Return [x, y] of the center of cell containing provided text 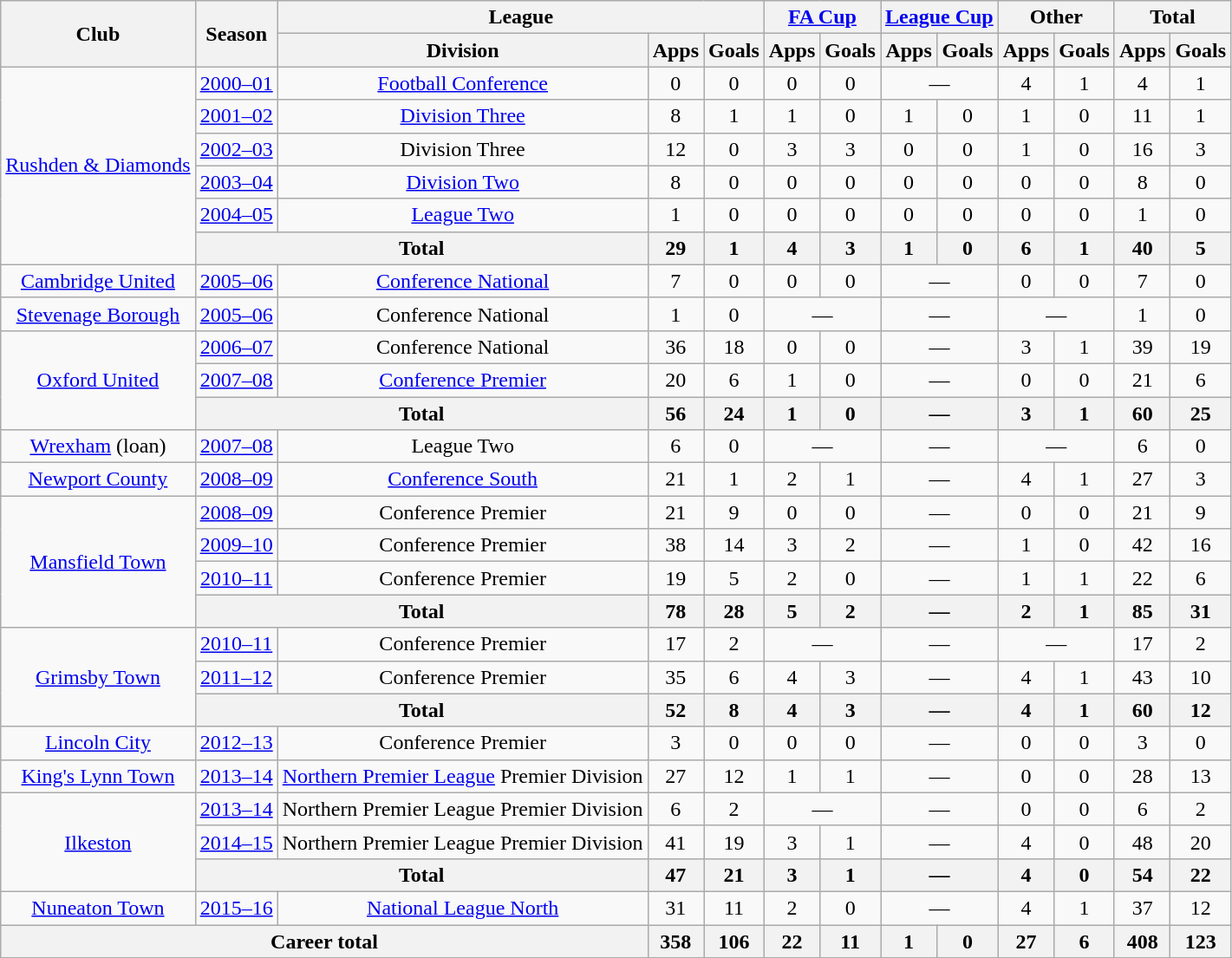
38 [675, 545]
Oxford United [98, 380]
2004–05 [236, 215]
League [520, 17]
Lincoln City [98, 743]
Club [98, 34]
358 [675, 941]
National League North [463, 908]
36 [675, 347]
78 [675, 611]
2012–13 [236, 743]
Stevenage Borough [98, 314]
Newport County [98, 479]
2015–16 [236, 908]
85 [1142, 611]
10 [1201, 677]
18 [734, 347]
FA Cup [822, 17]
56 [675, 414]
Career total [324, 941]
Grimsby Town [98, 677]
48 [1142, 842]
2014–15 [236, 842]
King's Lynn Town [98, 776]
Nuneaton Town [98, 908]
43 [1142, 677]
Football Conference [463, 83]
Cambridge United [98, 281]
54 [1142, 875]
2009–10 [236, 545]
29 [675, 248]
Ilkeston [98, 842]
39 [1142, 347]
24 [734, 414]
2006–07 [236, 347]
Conference South [463, 479]
2000–01 [236, 83]
Season [236, 34]
42 [1142, 545]
2011–12 [236, 677]
106 [734, 941]
123 [1201, 941]
Other [1056, 17]
52 [675, 710]
41 [675, 842]
Wrexham (loan) [98, 446]
Mansfield Town [98, 562]
2001–02 [236, 116]
2003–04 [236, 182]
35 [675, 677]
13 [1201, 776]
40 [1142, 248]
Rushden & Diamonds [98, 166]
47 [675, 875]
2002–03 [236, 149]
408 [1142, 941]
Division [463, 50]
14 [734, 545]
League Cup [940, 17]
Division Two [463, 182]
25 [1201, 414]
37 [1142, 908]
